Output the (X, Y) coordinate of the center of the cell containing the given text.  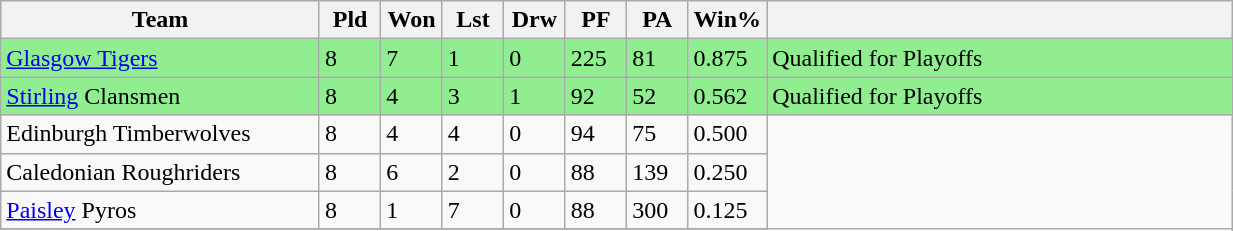
0.875 (728, 58)
3 (472, 96)
52 (658, 96)
0.250 (728, 172)
300 (658, 210)
Won (412, 20)
2 (472, 172)
PA (658, 20)
Win% (728, 20)
92 (596, 96)
0.500 (728, 134)
Pld (350, 20)
0.562 (728, 96)
6 (412, 172)
139 (658, 172)
Edinburgh Timberwolves (160, 134)
Stirling Clansmen (160, 96)
PF (596, 20)
Team (160, 20)
Lst (472, 20)
81 (658, 58)
Caledonian Roughriders (160, 172)
Drw (534, 20)
Glasgow Tigers (160, 58)
94 (596, 134)
75 (658, 134)
Paisley Pyros (160, 210)
225 (596, 58)
0.125 (728, 210)
